Capture the cell that displays the provided text and extract its (X, Y) central coordinate. 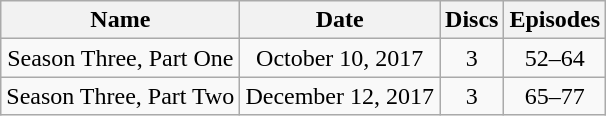
Season Three, Part One (120, 58)
December 12, 2017 (340, 96)
October 10, 2017 (340, 58)
Season Three, Part Two (120, 96)
Discs (472, 20)
Date (340, 20)
65–77 (555, 96)
52–64 (555, 58)
Episodes (555, 20)
Name (120, 20)
